Find where the given text appears and provide that cell's center as (x, y) coordinate. 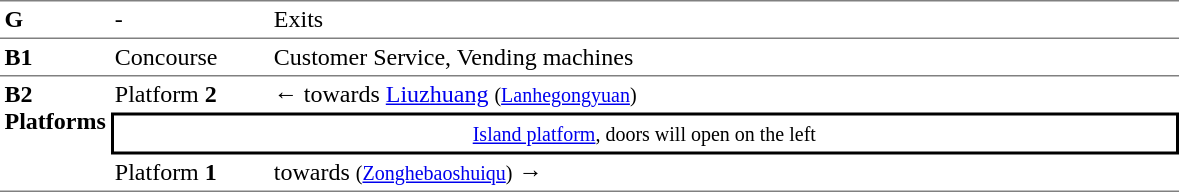
Platform 1 (190, 173)
Platform 2 (190, 94)
Island platform, doors will open on the left (644, 133)
Customer Service, Vending machines (724, 58)
B2Platforms (55, 134)
- (190, 19)
towards (Zonghebaoshuiqu) → (724, 173)
← towards Liuzhuang (Lanhegongyuan) (724, 94)
Concourse (190, 58)
Exits (724, 19)
G (55, 19)
B1 (55, 58)
